Return the (x, y) coordinate for the center point of the cell that contains the specified text.  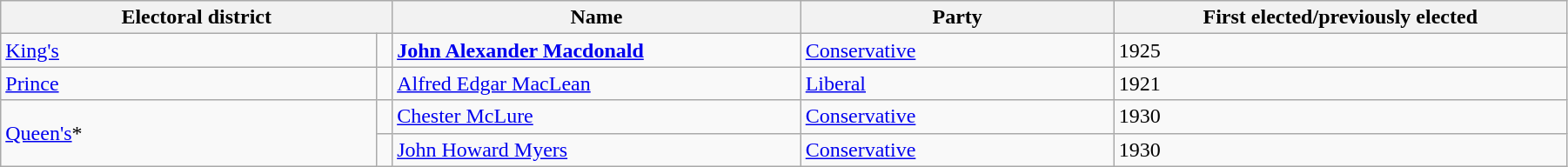
1921 (1340, 83)
King's (189, 50)
John Alexander Macdonald (597, 50)
Alfred Edgar MacLean (597, 83)
Prince (189, 83)
Electoral district (197, 17)
Party (957, 17)
First elected/previously elected (1340, 17)
Name (597, 17)
Chester McLure (597, 117)
Queen's* (189, 133)
Liberal (957, 83)
1925 (1340, 50)
John Howard Myers (597, 150)
